Output the [x, y] coordinate of the center of the cell containing the given text.  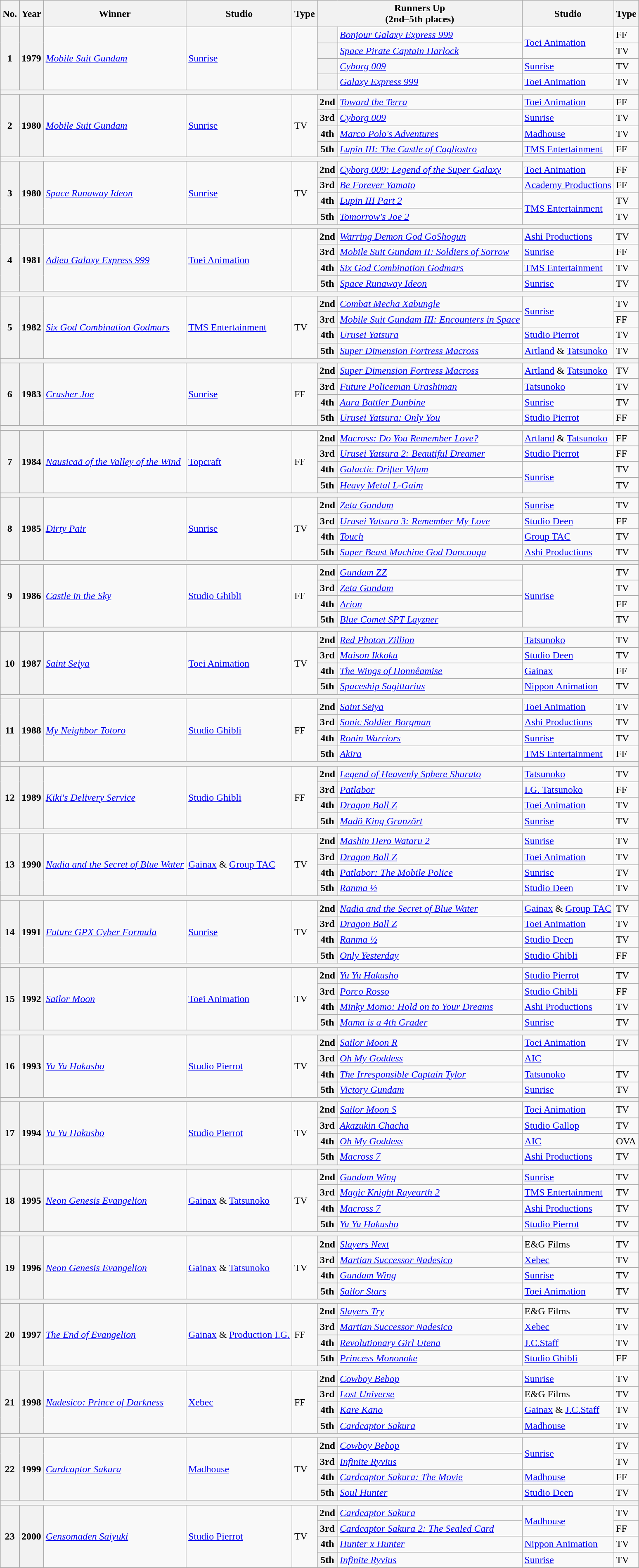
Be Forever Yamato [430, 185]
9 [10, 596]
Winner [115, 14]
Nadesico: Prince of Darkness [115, 1402]
Arion [430, 604]
Gainax [568, 671]
1996 [31, 1268]
Sailor Moon R [430, 1042]
Dirty Pair [115, 528]
Future Policeman Urashiman [430, 387]
Gensomaden Saiyuki [115, 1536]
Runners Up(2nd–5th places) [419, 14]
Gundam ZZ [430, 572]
Castle in the Sky [115, 596]
Toward the Terra [430, 102]
Lupin III: The Castle of Cagliostro [430, 149]
Legend of Heavenly Sphere Shurato [430, 774]
13 [10, 865]
Mashin Hero Wataru 2 [430, 841]
1987 [31, 663]
Urusei Yatsura 3: Remember My Love [430, 521]
My Neighbor Totoro [115, 730]
Maison Ikkoku [430, 655]
17 [10, 1133]
1991 [31, 932]
Kiki's Delivery Service [115, 797]
21 [10, 1402]
Crusher Joe [115, 394]
Academy Productions [568, 185]
Tomorrow's Joe 2 [430, 216]
2 [10, 125]
19 [10, 1268]
Touch [430, 536]
Ronin Warriors [430, 738]
12 [10, 797]
Mobile Suit Gundam II: Soldiers of Sorrow [430, 252]
Slayers Next [430, 1244]
Magic Knight Rayearth 2 [430, 1193]
14 [10, 932]
Porco Rosso [430, 991]
Aura Battler Dunbine [430, 402]
Revolutionary Girl Utena [430, 1343]
10 [10, 663]
Nausicaä of the Valley of the Wind [115, 462]
15 [10, 999]
Urusei Yatsura: Only You [430, 418]
18 [10, 1200]
1984 [31, 462]
Only Yesterday [430, 955]
Adieu Galaxy Express 999 [115, 260]
Galactic Drifter Vifam [430, 469]
Urusei Yatsura [430, 335]
Slayers Try [430, 1311]
Mama is a 4th Grader [430, 1022]
Heavy Metal L-Gaim [430, 485]
1992 [31, 999]
Studio Gallop [568, 1125]
Mobile Suit Gundam III: Encounters in Space [430, 319]
Gainax & Production I.G. [239, 1335]
Gainax & J.C.Staff [568, 1410]
Minky Momo: Hold on to Your Dreams [430, 1007]
1999 [31, 1469]
1989 [31, 797]
3 [10, 193]
5 [10, 327]
Topcraft [239, 462]
Galaxy Express 999 [430, 82]
Super Beast Machine God Dancouga [430, 552]
22 [10, 1469]
1988 [31, 730]
7 [10, 462]
1983 [31, 394]
Spaceship Sagittarius [430, 686]
Cyborg 009: Legend of the Super Galaxy [430, 169]
Marco Polo's Adventures [430, 133]
1998 [31, 1402]
1981 [31, 260]
Red Photon Zillion [430, 639]
Akira [430, 754]
Sonic Soldier Borgman [430, 722]
11 [10, 730]
Future GPX Cyber Formula [115, 932]
Sailor Moon S [430, 1110]
Bonjour Galaxy Express 999 [430, 35]
No. [10, 14]
Patlabor [430, 790]
The Wings of Honnêamise [430, 671]
The Irresponsible Captain Tylor [430, 1074]
Blue Comet SPT Layzner [430, 619]
OVA [627, 1141]
1979 [31, 59]
Kare Kano [430, 1410]
1986 [31, 596]
Space Pirate Captain Harlock [430, 51]
The End of Evangelion [115, 1335]
I.G. Tatsunoko [568, 790]
Lupin III Part 2 [430, 200]
1985 [31, 528]
Patlabor: The Mobile Police [430, 872]
1982 [31, 327]
Macross: Do You Remember Love? [430, 438]
8 [10, 528]
Cardcaptor Sakura 2: The Sealed Card [430, 1528]
23 [10, 1536]
6 [10, 394]
Group TAC [568, 536]
1995 [31, 1200]
1 [10, 59]
Year [31, 14]
J.C.Staff [568, 1343]
4 [10, 260]
Sailor Stars [430, 1291]
16 [10, 1066]
Madö King Granzört [430, 821]
20 [10, 1335]
Princess Mononoke [430, 1358]
Warring Demon God GoShogun [430, 236]
Cardcaptor Sakura: The Movie [430, 1477]
Akazukin Chacha [430, 1125]
Hunter x Hunter [430, 1544]
1993 [31, 1066]
1994 [31, 1133]
1997 [31, 1335]
Lost Universe [430, 1394]
Urusei Yatsura 2: Beautiful Dreamer [430, 454]
Soul Hunter [430, 1493]
2000 [31, 1536]
Sailor Moon [115, 999]
1990 [31, 865]
Combat Mecha Xabungle [430, 304]
Victory Gundam [430, 1089]
